Identify which cell holds the provided text, then report its (X, Y) central coordinate. 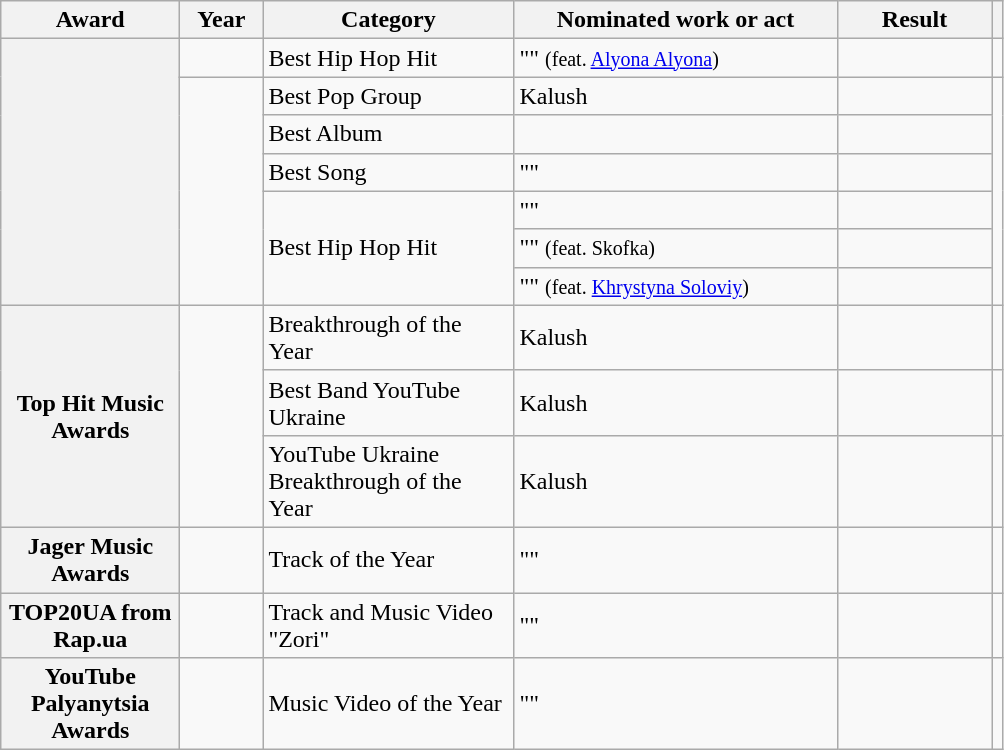
Award (90, 20)
Breakthrough of the Year (388, 338)
Best Pop Group (388, 96)
TOP20UA from Rap.ua (90, 624)
"" (feat. Skofka) (676, 248)
Category (388, 20)
"" (feat. Alyona Alyona) (676, 58)
Year (222, 20)
Nominated work or act (676, 20)
Best Song (388, 172)
Track and Music Video "Zori" (388, 624)
Top Hit Music Awards (90, 416)
YouTube Palyanytsia Awards (90, 704)
Best Band YouTube Ukraine (388, 402)
Jager Music Awards (90, 560)
"" (feat. Khrystyna Soloviy) (676, 286)
Track of the Year (388, 560)
Best Album (388, 134)
Music Video of the Year (388, 704)
Result (914, 20)
YouTube Ukraine Breakthrough of the Year (388, 481)
